Search for the cell housing the specified text and yield its (X, Y) center coordinate. 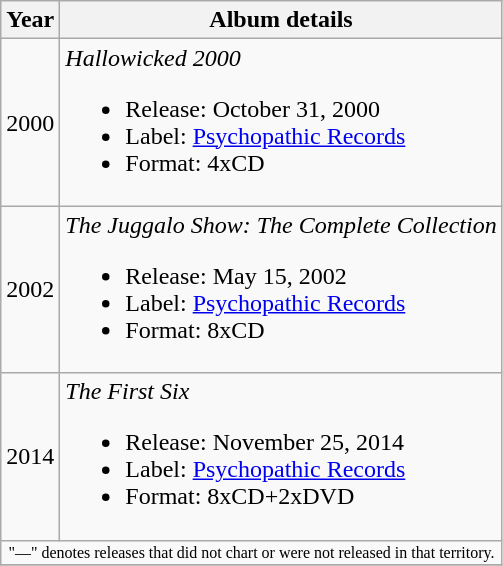
Year (30, 20)
The Juggalo Show: The Complete CollectionRelease: May 15, 2002Label: Psychopathic RecordsFormat: 8xCD (281, 290)
Album details (281, 20)
2002 (30, 290)
2014 (30, 456)
The First SixRelease: November 25, 2014Label: Psychopathic RecordsFormat: 8xCD+2xDVD (281, 456)
2000 (30, 122)
Hallowicked 2000Release: October 31, 2000Label: Psychopathic RecordsFormat: 4xCD (281, 122)
"—" denotes releases that did not chart or were not released in that territory. (252, 552)
